Pinpoint the cell where the given text exists, returning its (X, Y) midpoint coordinate. 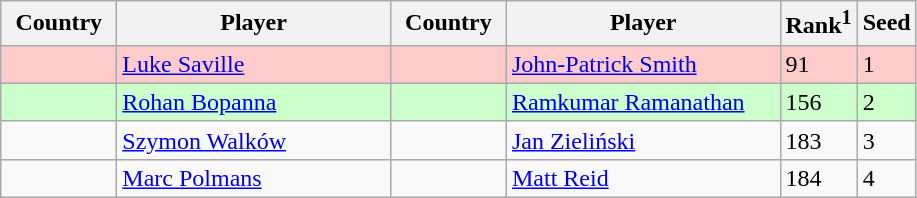
4 (886, 178)
Marc Polmans (254, 178)
3 (886, 140)
Luke Saville (254, 64)
183 (818, 140)
Rank1 (818, 24)
1 (886, 64)
156 (818, 102)
Jan Zieliński (643, 140)
Matt Reid (643, 178)
Rohan Bopanna (254, 102)
Szymon Walków (254, 140)
91 (818, 64)
2 (886, 102)
Ramkumar Ramanathan (643, 102)
184 (818, 178)
John-Patrick Smith (643, 64)
Seed (886, 24)
